For the text-containing cell, return its midpoint in [X, Y] coordinate format. 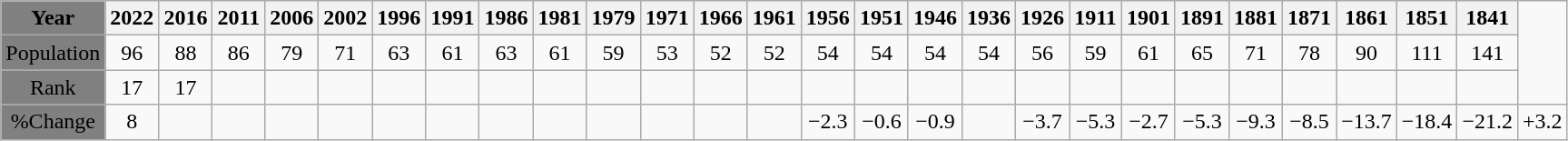
1911 [1096, 18]
−18.4 [1427, 122]
1961 [774, 18]
1951 [881, 18]
1979 [614, 18]
111 [1427, 53]
1946 [935, 18]
−21.2 [1487, 122]
2002 [345, 18]
53 [666, 53]
1971 [666, 18]
141 [1487, 53]
Population [53, 53]
86 [239, 53]
2016 [185, 18]
56 [1042, 53]
−0.9 [935, 122]
2011 [239, 18]
1901 [1148, 18]
Rank [53, 87]
1861 [1367, 18]
1841 [1487, 18]
1981 [559, 18]
1956 [828, 18]
79 [292, 53]
−9.3 [1257, 122]
+3.2 [1542, 122]
1926 [1042, 18]
−13.7 [1367, 122]
1986 [507, 18]
1881 [1257, 18]
96 [133, 53]
2022 [133, 18]
1991 [452, 18]
88 [185, 53]
1936 [990, 18]
78 [1309, 53]
1966 [721, 18]
−8.5 [1309, 122]
−2.3 [828, 122]
1891 [1202, 18]
2006 [292, 18]
90 [1367, 53]
−0.6 [881, 122]
Year [53, 18]
8 [133, 122]
1851 [1427, 18]
65 [1202, 53]
−2.7 [1148, 122]
1871 [1309, 18]
%Change [53, 122]
−3.7 [1042, 122]
1996 [399, 18]
